Detect which cell encompasses the target text, then output its [x, y] center coordinate. 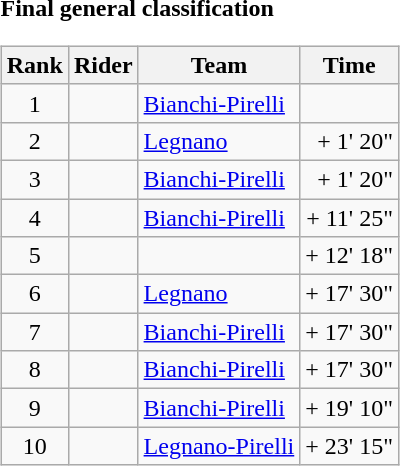
4 [34, 217]
Rider [103, 65]
+ 19' 10" [350, 408]
2 [34, 141]
+ 12' 18" [350, 256]
6 [34, 294]
Time [350, 65]
Rank [34, 65]
1 [34, 103]
10 [34, 446]
5 [34, 256]
Legnano-Pirelli [219, 446]
3 [34, 179]
+ 23' 15" [350, 446]
+ 11' 25" [350, 217]
8 [34, 370]
Team [219, 65]
9 [34, 408]
7 [34, 332]
